Locate the cell with the specified text and output its [X, Y] center coordinate. 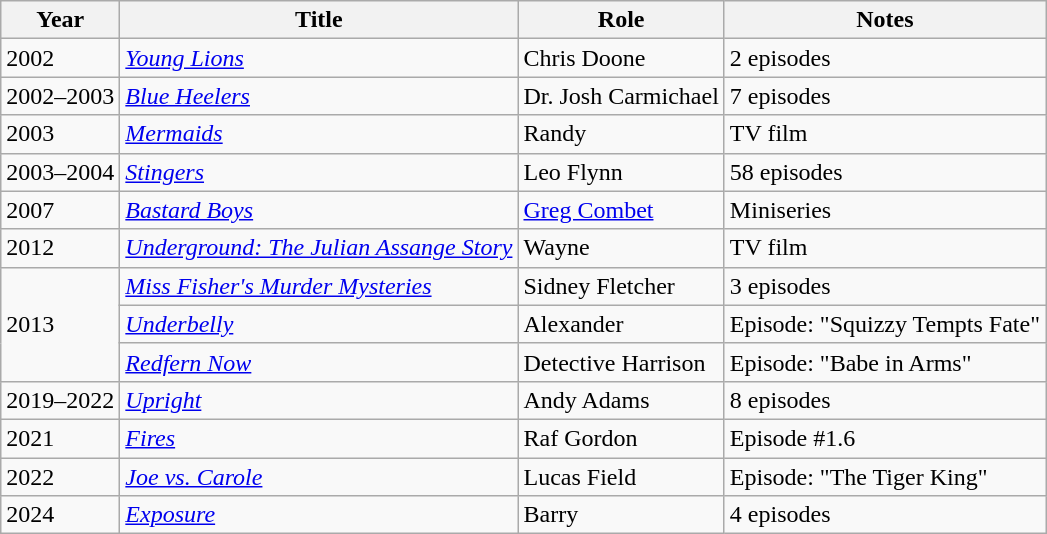
Sidney Fletcher [621, 286]
Exposure [319, 515]
2013 [60, 324]
2003 [60, 134]
Episode: "Babe in Arms" [884, 362]
2002–2003 [60, 96]
8 episodes [884, 400]
Role [621, 20]
2003–2004 [60, 172]
Fires [319, 438]
Episode #1.6 [884, 438]
2024 [60, 515]
4 episodes [884, 515]
2012 [60, 248]
58 episodes [884, 172]
Randy [621, 134]
2 episodes [884, 58]
Greg Combet [621, 210]
Leo Flynn [621, 172]
Underbelly [319, 324]
2022 [60, 477]
Year [60, 20]
Underground: The Julian Assange Story [319, 248]
Mermaids [319, 134]
2019–2022 [60, 400]
Young Lions [319, 58]
Joe vs. Carole [319, 477]
2007 [60, 210]
Bastard Boys [319, 210]
Upright [319, 400]
Episode: "Squizzy Tempts Fate" [884, 324]
Detective Harrison [621, 362]
Dr. Josh Carmichael [621, 96]
Episode: "The Tiger King" [884, 477]
Miniseries [884, 210]
Chris Doone [621, 58]
Lucas Field [621, 477]
Raf Gordon [621, 438]
Alexander [621, 324]
Miss Fisher's Murder Mysteries [319, 286]
Blue Heelers [319, 96]
2021 [60, 438]
Stingers [319, 172]
Andy Adams [621, 400]
Title [319, 20]
Notes [884, 20]
Wayne [621, 248]
Barry [621, 515]
Redfern Now [319, 362]
3 episodes [884, 286]
2002 [60, 58]
7 episodes [884, 96]
